Search for the cell housing the specified text and yield its [x, y] center coordinate. 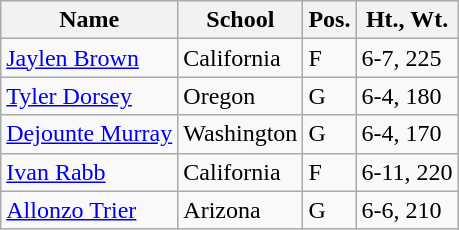
Washington [240, 134]
Tyler Dorsey [90, 96]
Oregon [240, 96]
6-7, 225 [407, 58]
Pos. [330, 20]
Ht., Wt. [407, 20]
School [240, 20]
6-6, 210 [407, 210]
6-4, 170 [407, 134]
Ivan Rabb [90, 172]
6-11, 220 [407, 172]
Jaylen Brown [90, 58]
Arizona [240, 210]
6-4, 180 [407, 96]
Allonzo Trier [90, 210]
Dejounte Murray [90, 134]
Name [90, 20]
